Search for the cell housing the specified text and yield its (x, y) center coordinate. 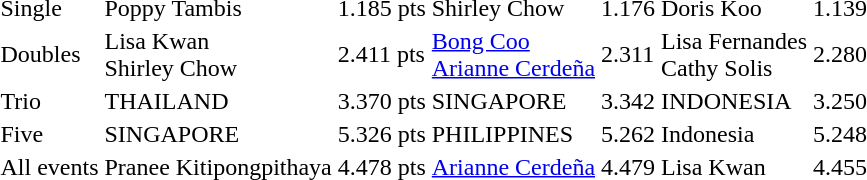
Lisa Kwan Shirley Chow (218, 54)
5.326 pts (382, 134)
INDONESIA (734, 101)
2.311 (628, 54)
THAILAND (218, 101)
Lisa Fernandes Cathy Solis (734, 54)
5.262 (628, 134)
3.370 pts (382, 101)
PHILIPPINES (513, 134)
3.342 (628, 101)
Bong Coo Arianne Cerdeña (513, 54)
Indonesia (734, 134)
2.411 pts (382, 54)
